Scan for the cell matching the given text and deliver its (X, Y) coordinate at center. 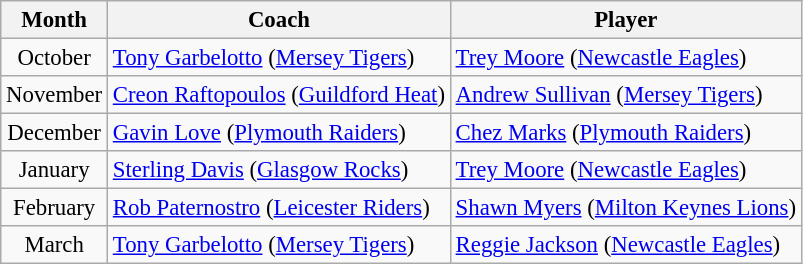
February (54, 208)
Creon Raftopoulos (Guildford Heat) (280, 95)
Sterling Davis (Glasgow Rocks) (280, 170)
November (54, 95)
Coach (280, 20)
January (54, 170)
Andrew Sullivan (Mersey Tigers) (626, 95)
Month (54, 20)
December (54, 133)
October (54, 58)
March (54, 245)
Player (626, 20)
Reggie Jackson (Newcastle Eagles) (626, 245)
Gavin Love (Plymouth Raiders) (280, 133)
Chez Marks (Plymouth Raiders) (626, 133)
Rob Paternostro (Leicester Riders) (280, 208)
Shawn Myers (Milton Keynes Lions) (626, 208)
